Provide the (X, Y) coordinate of the cell's center where the given text is located.  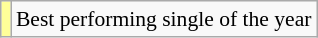
Best performing single of the year (164, 19)
